Detect which cell encompasses the target text, then output its [X, Y] center coordinate. 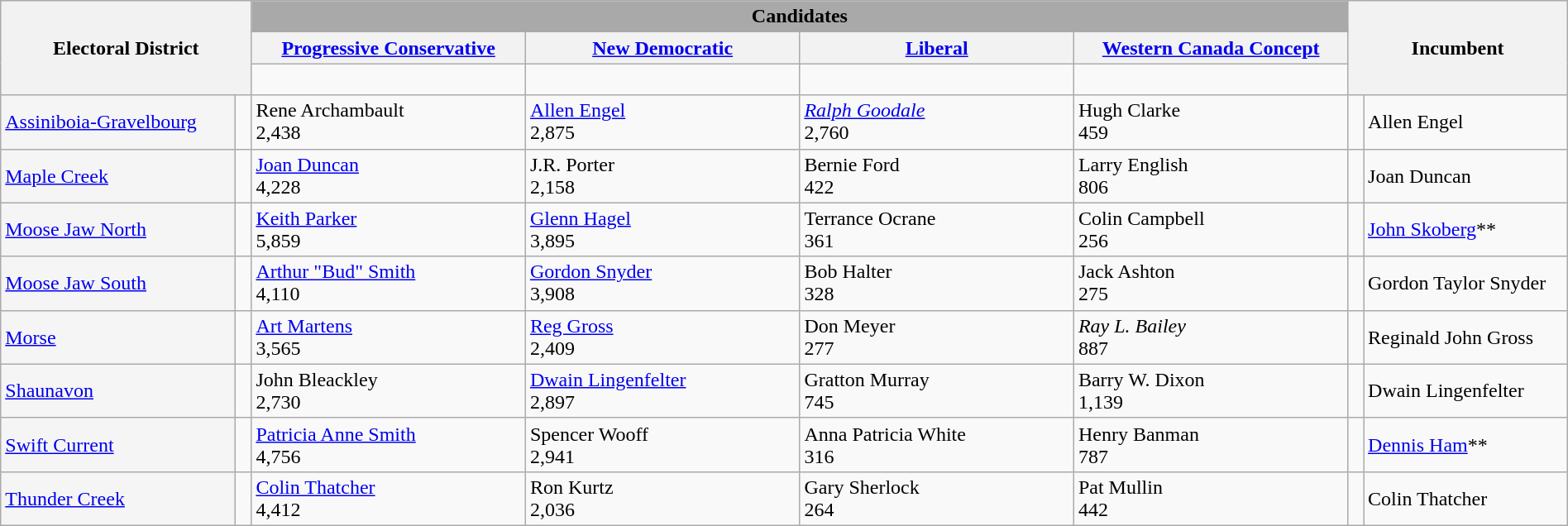
Hugh Clarke 459 [1211, 122]
John Skoberg** [1465, 230]
Gordon Taylor Snyder [1465, 283]
Gary Sherlock 264 [937, 498]
Ron Kurtz 2,036 [662, 498]
Allen Engel 2,875 [662, 122]
Moose Jaw South [117, 283]
Gordon Snyder 3,908 [662, 283]
Gratton Murray 745 [937, 390]
Barry W. Dixon 1,139 [1211, 390]
Henry Banman 787 [1211, 445]
Shaunavon [117, 390]
Colin Campbell 256 [1211, 230]
Glenn Hagel 3,895 [662, 230]
Ralph Goodale 2,760 [937, 122]
Candidates [800, 17]
Colin Thatcher [1465, 498]
Dennis Ham** [1465, 445]
Terrance Ocrane 361 [937, 230]
Art Martens 3,565 [389, 337]
Don Meyer 277 [937, 337]
Bernie Ford 422 [937, 175]
Maple Creek [117, 175]
Dwain Lingenfelter 2,897 [662, 390]
Colin Thatcher 4,412 [389, 498]
Keith Parker 5,859 [389, 230]
Patricia Anne Smith 4,756 [389, 445]
Western Canada Concept [1211, 48]
Larry English 806 [1211, 175]
Reg Gross 2,409 [662, 337]
Electoral District [126, 48]
Bob Halter 328 [937, 283]
Rene Archambault 2,438 [389, 122]
Assiniboia-Gravelbourg [117, 122]
Progressive Conservative [389, 48]
Joan Duncan 4,228 [389, 175]
Moose Jaw North [117, 230]
Morse [117, 337]
Allen Engel [1465, 122]
Joan Duncan [1465, 175]
Spencer Wooff 2,941 [662, 445]
Dwain Lingenfelter [1465, 390]
Jack Ashton 275 [1211, 283]
Anna Patricia White 316 [937, 445]
Incumbent [1457, 48]
Liberal [937, 48]
Arthur "Bud" Smith4,110 [389, 283]
Thunder Creek [117, 498]
Reginald John Gross [1465, 337]
Pat Mullin 442 [1211, 498]
John Bleackley 2,730 [389, 390]
J.R. Porter 2,158 [662, 175]
New Democratic [662, 48]
Swift Current [117, 445]
Ray L. Bailey 887 [1211, 337]
